Determine the [x, y] coordinate at the center of the cell enclosing the given text.  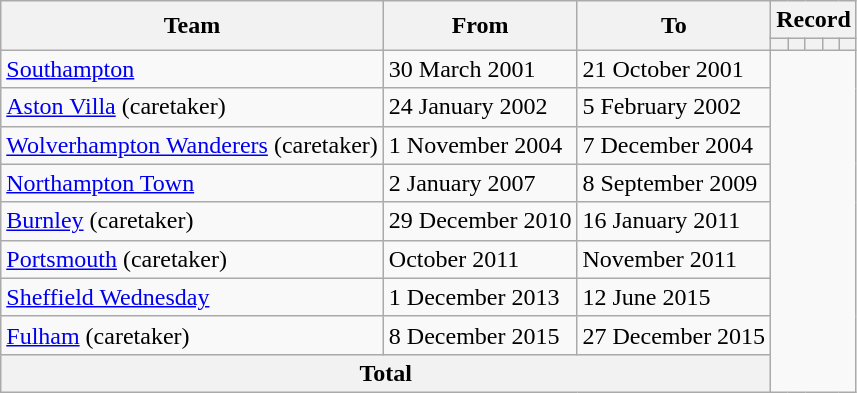
To [674, 26]
Northampton Town [192, 183]
5 February 2002 [674, 107]
29 December 2010 [480, 221]
30 March 2001 [480, 69]
Record [814, 20]
Aston Villa (caretaker) [192, 107]
Fulham (caretaker) [192, 335]
16 January 2011 [674, 221]
24 January 2002 [480, 107]
8 December 2015 [480, 335]
2 January 2007 [480, 183]
7 December 2004 [674, 145]
Wolverhampton Wanderers (caretaker) [192, 145]
Portsmouth (caretaker) [192, 259]
12 June 2015 [674, 297]
Team [192, 26]
October 2011 [480, 259]
Sheffield Wednesday [192, 297]
8 September 2009 [674, 183]
27 December 2015 [674, 335]
Burnley (caretaker) [192, 221]
Total [386, 373]
November 2011 [674, 259]
1 November 2004 [480, 145]
1 December 2013 [480, 297]
21 October 2001 [674, 69]
Southampton [192, 69]
From [480, 26]
